For the text-containing cell, return its midpoint in [x, y] coordinate format. 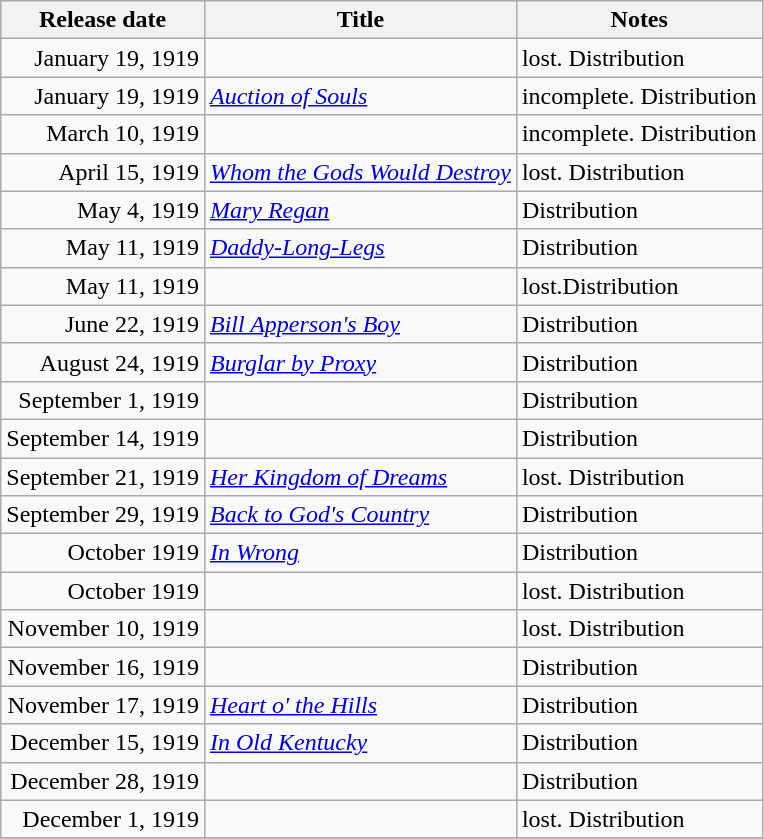
lost.Distribution [639, 286]
September 1, 1919 [103, 400]
December 15, 1919 [103, 743]
Daddy-Long-Legs [360, 248]
Release date [103, 20]
Her Kingdom of Dreams [360, 477]
Back to God's Country [360, 515]
Whom the Gods Would Destroy [360, 172]
September 14, 1919 [103, 438]
Auction of Souls [360, 96]
August 24, 1919 [103, 362]
April 15, 1919 [103, 172]
May 4, 1919 [103, 210]
September 29, 1919 [103, 515]
Mary Regan [360, 210]
November 17, 1919 [103, 705]
December 28, 1919 [103, 781]
September 21, 1919 [103, 477]
In Wrong [360, 553]
Burglar by Proxy [360, 362]
November 10, 1919 [103, 629]
March 10, 1919 [103, 134]
In Old Kentucky [360, 743]
November 16, 1919 [103, 667]
Heart o' the Hills [360, 705]
Title [360, 20]
June 22, 1919 [103, 324]
Bill Apperson's Boy [360, 324]
Notes [639, 20]
December 1, 1919 [103, 819]
